Locate the cell with the specified text and output its [x, y] center coordinate. 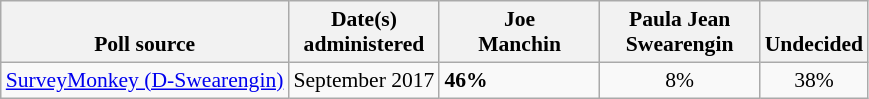
SurveyMonkey (D-Swearengin) [145, 80]
8% [680, 80]
September 2017 [364, 80]
JoeManchin [519, 32]
Undecided [814, 32]
38% [814, 80]
Date(s)administered [364, 32]
Poll source [145, 32]
46% [519, 80]
Paula JeanSwearengin [680, 32]
